Find where the given text appears and provide that cell's center as (x, y) coordinate. 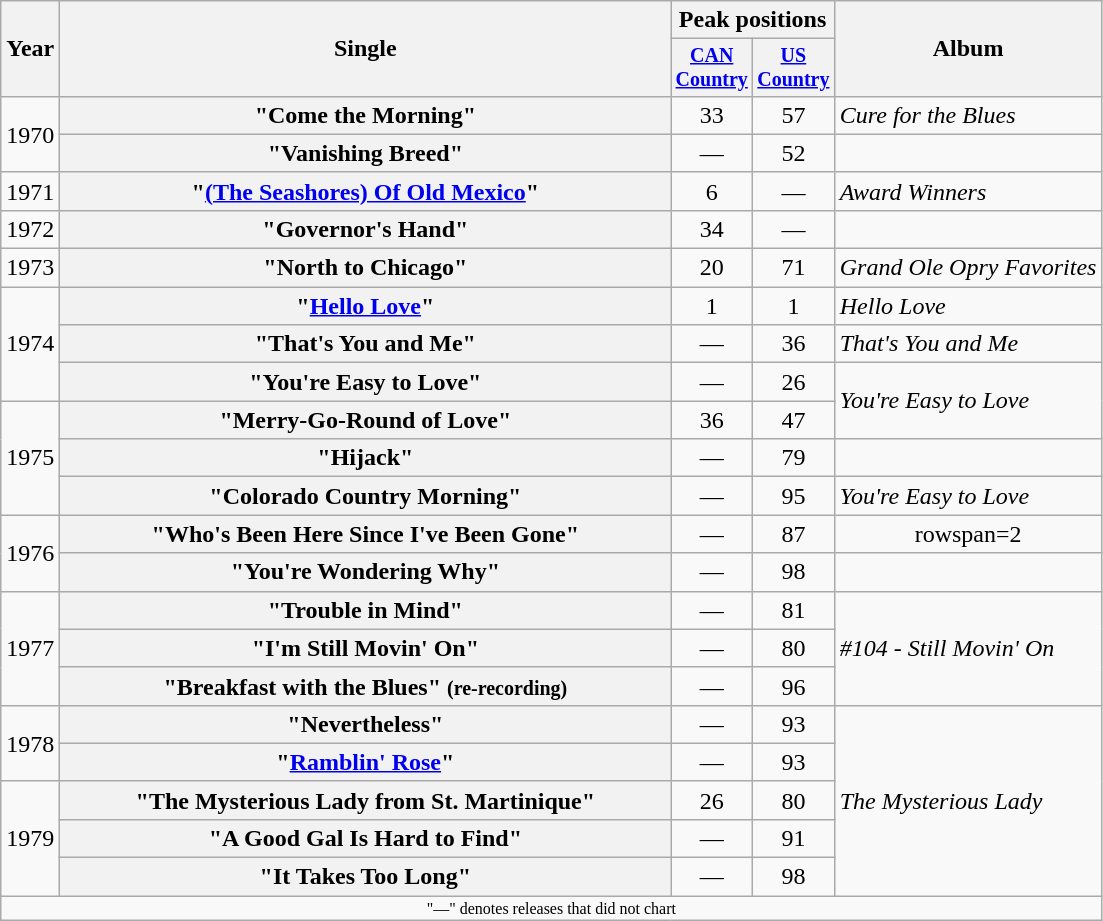
"You're Easy to Love" (366, 382)
95 (794, 496)
52 (794, 153)
Single (366, 49)
"Ramblin' Rose" (366, 762)
1971 (30, 191)
1973 (30, 268)
1974 (30, 344)
96 (794, 686)
1970 (30, 134)
79 (794, 458)
Peak positions (752, 20)
"Colorado Country Morning" (366, 496)
Award Winners (968, 191)
"Who's Been Here Since I've Been Gone" (366, 534)
"Vanishing Breed" (366, 153)
Hello Love (968, 306)
Album (968, 49)
Cure for the Blues (968, 115)
87 (794, 534)
"Governor's Hand" (366, 229)
"Merry-Go-Round of Love" (366, 420)
1976 (30, 553)
"Trouble in Mind" (366, 610)
"A Good Gal Is Hard to Find" (366, 838)
47 (794, 420)
US Country (794, 68)
1979 (30, 838)
1978 (30, 743)
6 (712, 191)
"Hijack" (366, 458)
33 (712, 115)
1977 (30, 648)
rowspan=2 (968, 534)
"North to Chicago" (366, 268)
20 (712, 268)
71 (794, 268)
81 (794, 610)
1975 (30, 458)
#104 - Still Movin' On (968, 648)
The Mysterious Lady (968, 800)
91 (794, 838)
Year (30, 49)
"The Mysterious Lady from St. Martinique" (366, 800)
That's You and Me (968, 344)
"Nevertheless" (366, 724)
Grand Ole Opry Favorites (968, 268)
1972 (30, 229)
"—" denotes releases that did not chart (552, 908)
"Hello Love" (366, 306)
"(The Seashores) Of Old Mexico" (366, 191)
"Come the Morning" (366, 115)
"It Takes Too Long" (366, 877)
34 (712, 229)
"You're Wondering Why" (366, 572)
"That's You and Me" (366, 344)
"Breakfast with the Blues" (re-recording) (366, 686)
57 (794, 115)
CAN Country (712, 68)
"I'm Still Movin' On" (366, 648)
